Return the [X, Y] coordinate for the center point of the cell that contains the specified text.  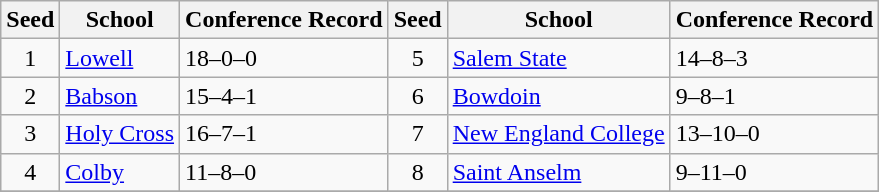
3 [30, 134]
18–0–0 [284, 58]
9–8–1 [774, 96]
2 [30, 96]
14–8–3 [774, 58]
8 [418, 172]
New England College [558, 134]
Colby [120, 172]
16–7–1 [284, 134]
4 [30, 172]
11–8–0 [284, 172]
1 [30, 58]
7 [418, 134]
Babson [120, 96]
Holy Cross [120, 134]
Lowell [120, 58]
Saint Anselm [558, 172]
9–11–0 [774, 172]
5 [418, 58]
Bowdoin [558, 96]
6 [418, 96]
15–4–1 [284, 96]
13–10–0 [774, 134]
Salem State [558, 58]
